Find where the given text appears and provide that cell's center as (X, Y) coordinate. 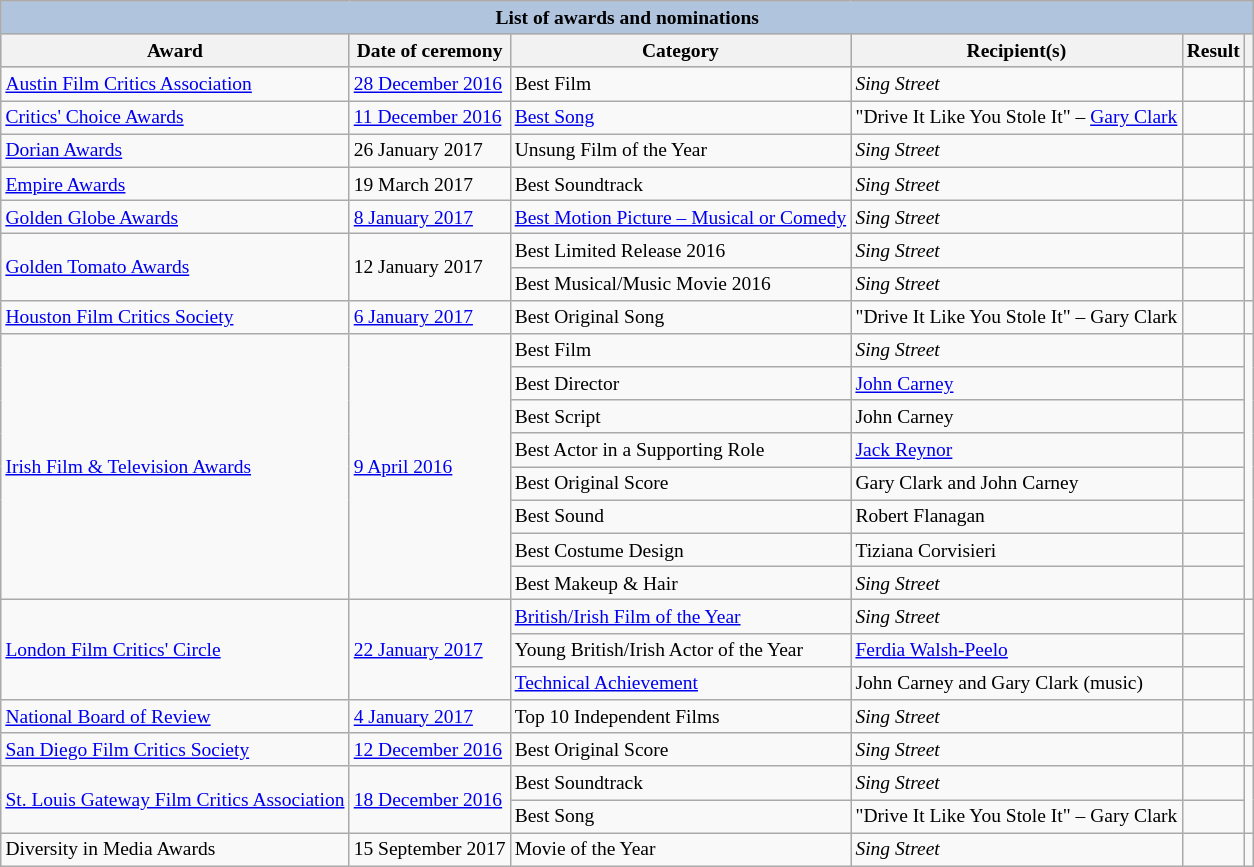
6 January 2017 (430, 316)
Unsung Film of the Year (680, 150)
Best Actor in a Supporting Role (680, 450)
Jack Reynor (1016, 450)
4 January 2017 (430, 716)
26 January 2017 (430, 150)
San Diego Film Critics Society (175, 750)
Best Script (680, 416)
Robert Flanagan (1016, 516)
Best Musical/Music Movie 2016 (680, 284)
Date of ceremony (430, 50)
12 December 2016 (430, 750)
Recipient(s) (1016, 50)
Best Original Song (680, 316)
Ferdia Walsh-Peelo (1016, 650)
Empire Awards (175, 184)
Best Sound (680, 516)
Best Limited Release 2016 (680, 250)
Best Director (680, 384)
Technical Achievement (680, 682)
19 March 2017 (430, 184)
List of awards and nominations (628, 18)
Houston Film Critics Society (175, 316)
Golden Tomato Awards (175, 268)
John Carney and Gary Clark (music) (1016, 682)
Dorian Awards (175, 150)
Category (680, 50)
Tiziana Corvisieri (1016, 550)
Award (175, 50)
Diversity in Media Awards (175, 850)
Best Makeup & Hair (680, 584)
9 April 2016 (430, 467)
8 January 2017 (430, 216)
Golden Globe Awards (175, 216)
Best Costume Design (680, 550)
Young British/Irish Actor of the Year (680, 650)
Irish Film & Television Awards (175, 467)
Critics' Choice Awards (175, 118)
British/Irish Film of the Year (680, 616)
Austin Film Critics Association (175, 84)
National Board of Review (175, 716)
Top 10 Independent Films (680, 716)
St. Louis Gateway Film Critics Association (175, 800)
11 December 2016 (430, 118)
22 January 2017 (430, 650)
12 January 2017 (430, 268)
Gary Clark and John Carney (1016, 484)
Best Motion Picture – Musical or Comedy (680, 216)
Movie of the Year (680, 850)
Result (1213, 50)
18 December 2016 (430, 800)
28 December 2016 (430, 84)
15 September 2017 (430, 850)
London Film Critics' Circle (175, 650)
